For the text-containing cell, return its midpoint in [X, Y] coordinate format. 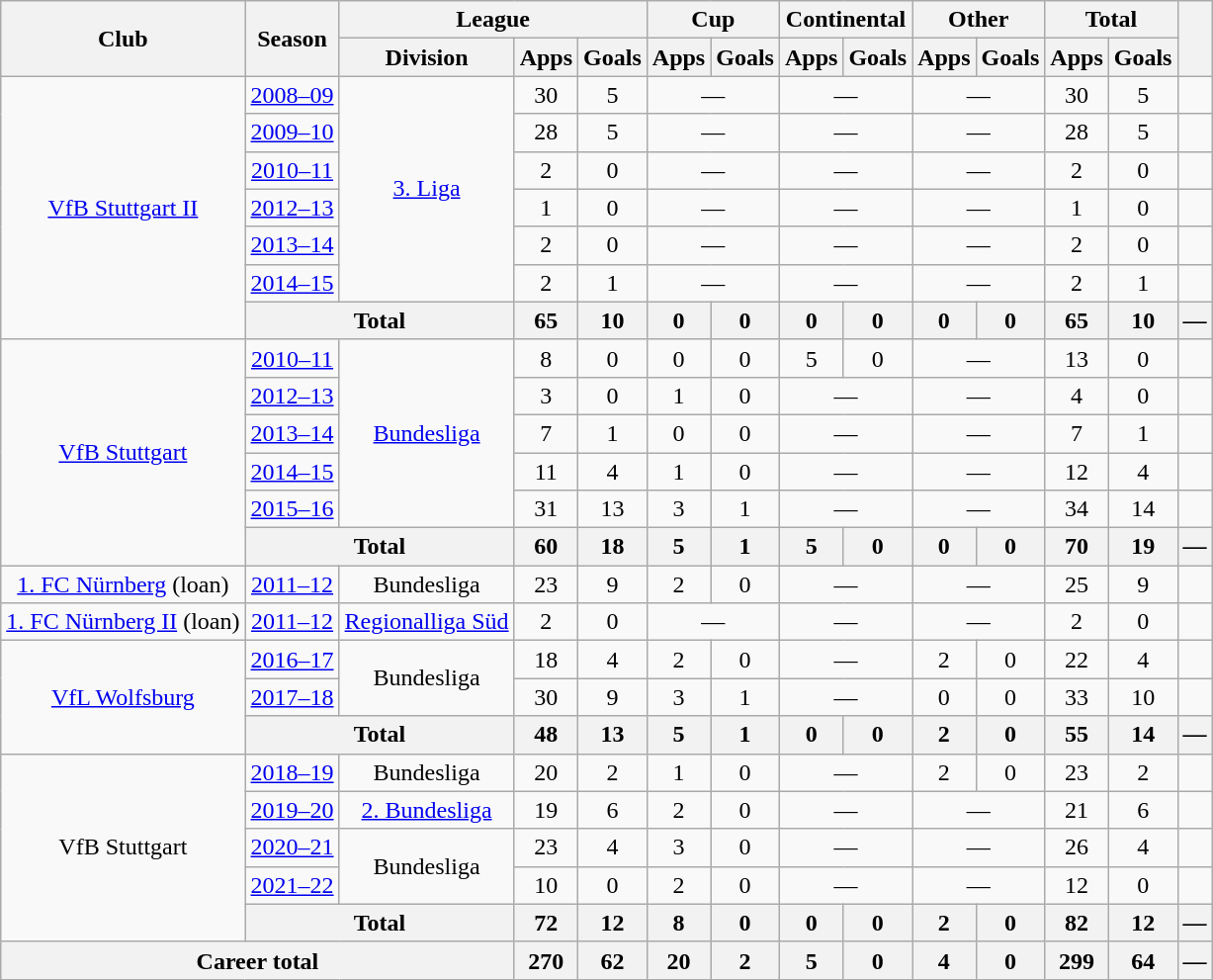
2017–18 [293, 697]
70 [1077, 547]
31 [546, 509]
1. FC Nürnberg (loan) [123, 584]
Cup [713, 20]
VfL Wolfsburg [123, 697]
2020–21 [293, 847]
Club [123, 39]
Regionalliga Süd [427, 622]
2009–10 [293, 133]
Career total [257, 960]
48 [546, 735]
25 [1077, 584]
3. Liga [427, 189]
Season [293, 39]
299 [1077, 960]
2008–09 [293, 95]
League [492, 20]
Continental [845, 20]
60 [546, 547]
55 [1077, 735]
Other [979, 20]
2021–22 [293, 885]
270 [546, 960]
64 [1143, 960]
11 [546, 472]
21 [1077, 810]
2016–17 [293, 660]
82 [1077, 923]
VfB Stuttgart II [123, 208]
1. FC Nürnberg II (loan) [123, 622]
22 [1077, 660]
Division [427, 57]
62 [613, 960]
2015–16 [293, 509]
2. Bundesliga [427, 810]
26 [1077, 847]
2018–19 [293, 772]
34 [1077, 509]
2019–20 [293, 810]
33 [1077, 697]
72 [546, 923]
